Find where the given text appears and provide that cell's center as (x, y) coordinate. 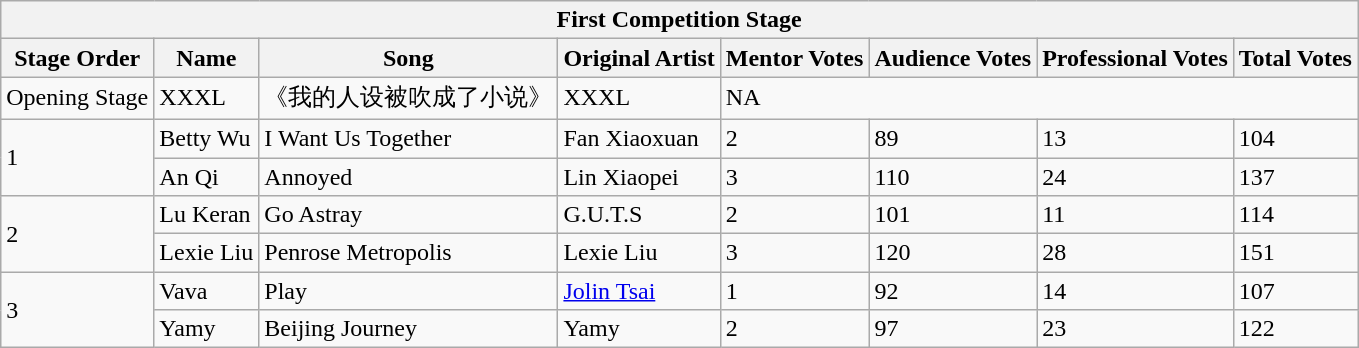
Original Artist (639, 58)
Lu Keran (206, 215)
92 (953, 291)
11 (1136, 215)
Audience Votes (953, 58)
Mentor Votes (794, 58)
First Competition Stage (680, 20)
89 (953, 138)
Song (408, 58)
28 (1136, 253)
Professional Votes (1136, 58)
NA (1038, 98)
104 (1295, 138)
151 (1295, 253)
120 (953, 253)
110 (953, 177)
Lin Xiaopei (639, 177)
Annoyed (408, 177)
14 (1136, 291)
107 (1295, 291)
122 (1295, 329)
《我的人设被吹成了小说》 (408, 98)
Total Votes (1295, 58)
An Qi (206, 177)
Penrose Metropolis (408, 253)
Vava (206, 291)
Go Astray (408, 215)
97 (953, 329)
137 (1295, 177)
Fan Xiaoxuan (639, 138)
23 (1136, 329)
Play (408, 291)
114 (1295, 215)
I Want Us Together (408, 138)
Beijing Journey (408, 329)
Betty Wu (206, 138)
G.U.T.S (639, 215)
13 (1136, 138)
101 (953, 215)
Stage Order (78, 58)
24 (1136, 177)
Name (206, 58)
Opening Stage (78, 98)
Jolin Tsai (639, 291)
